Capture the cell that displays the provided text and extract its (x, y) central coordinate. 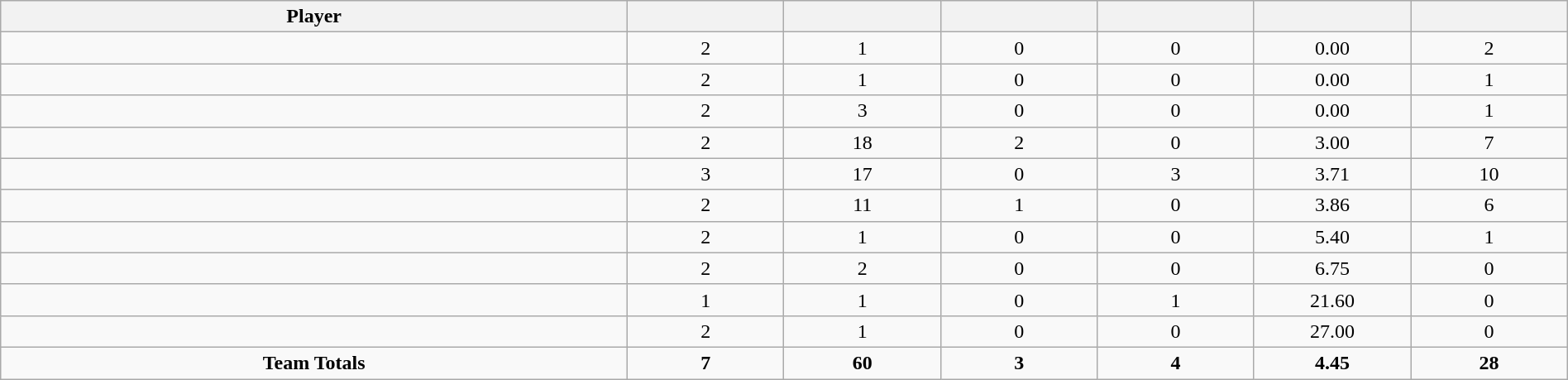
21.60 (1331, 300)
60 (862, 363)
11 (862, 205)
17 (862, 174)
5.40 (1331, 237)
4 (1176, 363)
Player (314, 17)
3.86 (1331, 205)
3.71 (1331, 174)
18 (862, 142)
27.00 (1331, 331)
6 (1489, 205)
3.00 (1331, 142)
Team Totals (314, 363)
28 (1489, 363)
6.75 (1331, 268)
10 (1489, 174)
4.45 (1331, 363)
